Return [X, Y] of the center of cell containing provided text 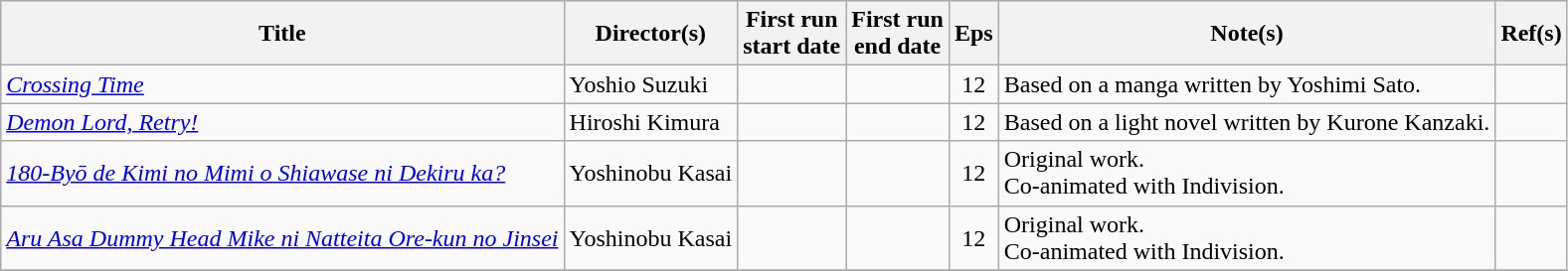
Title [282, 34]
Hiroshi Kimura [650, 122]
Demon Lord, Retry! [282, 122]
Ref(s) [1531, 34]
180-Byō de Kimi no Mimi o Shiawase ni Dekiru ka? [282, 173]
First runstart date [791, 34]
Director(s) [650, 34]
Aru Asa Dummy Head Mike ni Natteita Ore-kun no Jinsei [282, 238]
First runend date [898, 34]
Eps [973, 34]
Crossing Time [282, 84]
Based on a light novel written by Kurone Kanzaki. [1247, 122]
Yoshio Suzuki [650, 84]
Note(s) [1247, 34]
Based on a manga written by Yoshimi Sato. [1247, 84]
